Provide the [X, Y] coordinate of the cell's center where the given text is located.  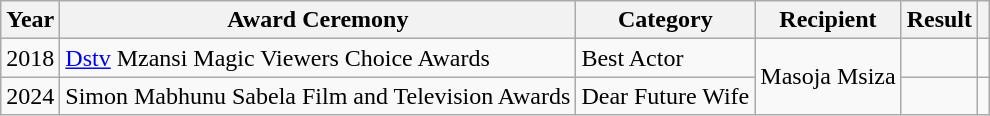
Dear Future Wife [666, 96]
Recipient [828, 20]
Masoja Msiza [828, 77]
Best Actor [666, 58]
2024 [30, 96]
Result [939, 20]
2018 [30, 58]
Award Ceremony [318, 20]
Dstv Mzansi Magic Viewers Choice Awards [318, 58]
Category [666, 20]
Simon Mabhunu Sabela Film and Television Awards [318, 96]
Year [30, 20]
